Return [X, Y] of the center of cell containing provided text 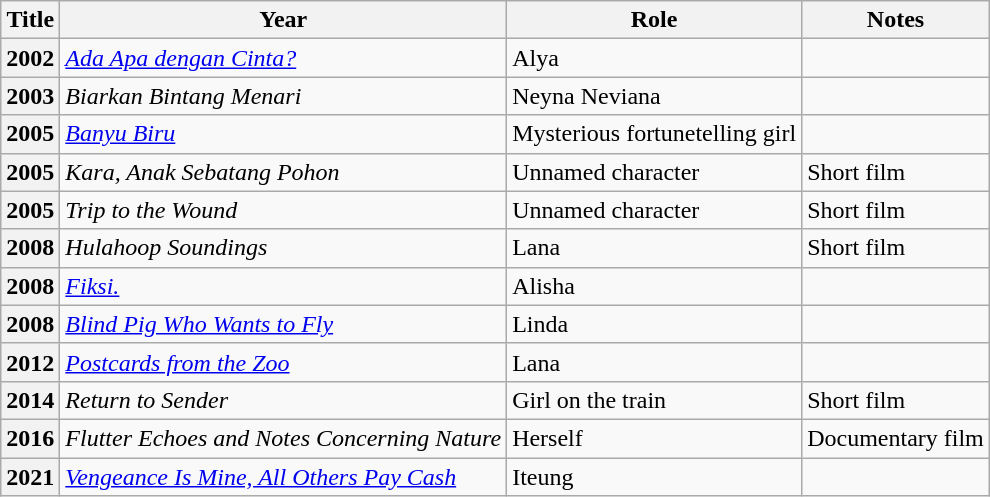
Blind Pig Who Wants to Fly [284, 324]
Role [654, 20]
Iteung [654, 477]
Neyna Neviana [654, 96]
Alisha [654, 286]
2003 [30, 96]
Mysterious fortunetelling girl [654, 134]
Girl on the train [654, 400]
Kara, Anak Sebatang Pohon [284, 172]
2002 [30, 58]
Notes [896, 20]
Year [284, 20]
Flutter Echoes and Notes Concerning Nature [284, 438]
Biarkan Bintang Menari [284, 96]
Alya [654, 58]
Fiksi. [284, 286]
2016 [30, 438]
Ada Apa dengan Cinta? [284, 58]
Vengeance Is Mine, All Others Pay Cash [284, 477]
2012 [30, 362]
Postcards from the Zoo [284, 362]
Documentary film [896, 438]
Trip to the Wound [284, 210]
2021 [30, 477]
Title [30, 20]
Hulahoop Soundings [284, 248]
Herself [654, 438]
Linda [654, 324]
Return to Sender [284, 400]
Banyu Biru [284, 134]
2014 [30, 400]
